From the cell containing the given text, extract its center point as (X, Y) coordinate. 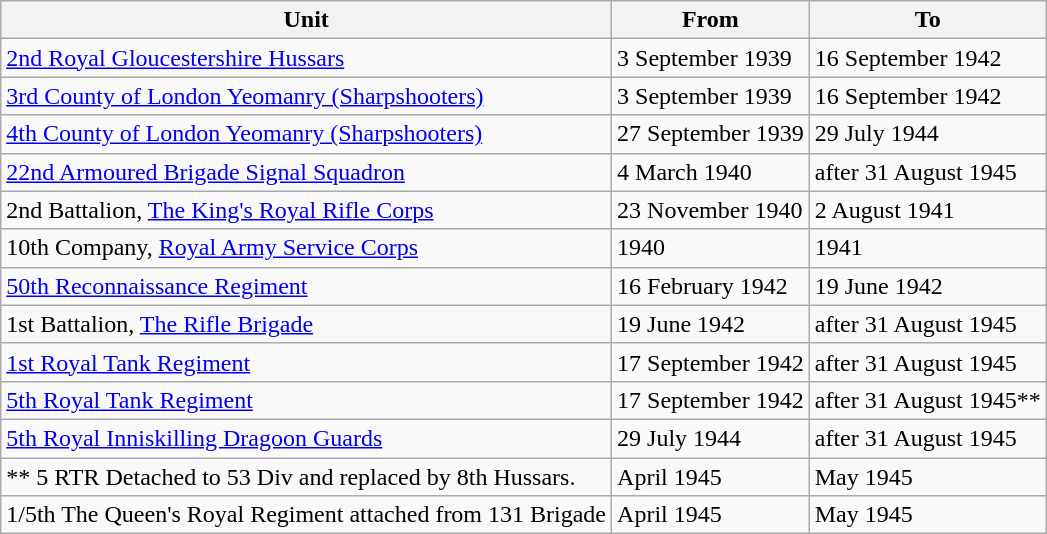
2 August 1941 (928, 210)
** 5 RTR Detached to 53 Div and replaced by 8th Hussars. (306, 477)
16 February 1942 (711, 286)
1st Royal Tank Regiment (306, 362)
after 31 August 1945** (928, 400)
10th Company, Royal Army Service Corps (306, 248)
1941 (928, 248)
5th Royal Inniskilling Dragoon Guards (306, 438)
4 March 1940 (711, 172)
22nd Armoured Brigade Signal Squadron (306, 172)
1/5th The Queen's Royal Regiment attached from 131 Brigade (306, 515)
From (711, 20)
2nd Battalion, The King's Royal Rifle Corps (306, 210)
50th Reconnaissance Regiment (306, 286)
Unit (306, 20)
4th County of London Yeomanry (Sharpshooters) (306, 134)
27 September 1939 (711, 134)
2nd Royal Gloucestershire Hussars (306, 58)
23 November 1940 (711, 210)
To (928, 20)
5th Royal Tank Regiment (306, 400)
3rd County of London Yeomanry (Sharpshooters) (306, 96)
1st Battalion, The Rifle Brigade (306, 324)
1940 (711, 248)
